For the text-containing cell, return its midpoint in (X, Y) coordinate format. 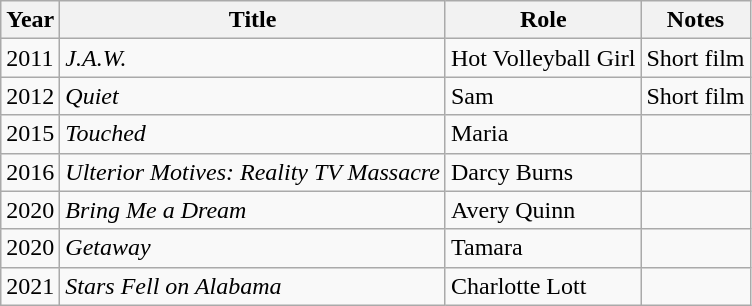
Darcy Burns (543, 172)
2012 (30, 96)
Notes (696, 20)
Role (543, 20)
Stars Fell on Alabama (253, 286)
2021 (30, 286)
Avery Quinn (543, 210)
Bring Me a Dream (253, 210)
J.A.W. (253, 58)
Quiet (253, 96)
2015 (30, 134)
2016 (30, 172)
Charlotte Lott (543, 286)
Sam (543, 96)
Hot Volleyball Girl (543, 58)
Touched (253, 134)
Getaway (253, 248)
Ulterior Motives: Reality TV Massacre (253, 172)
Title (253, 20)
Maria (543, 134)
Year (30, 20)
2011 (30, 58)
Tamara (543, 248)
